Pinpoint the cell where the given text exists, returning its [X, Y] midpoint coordinate. 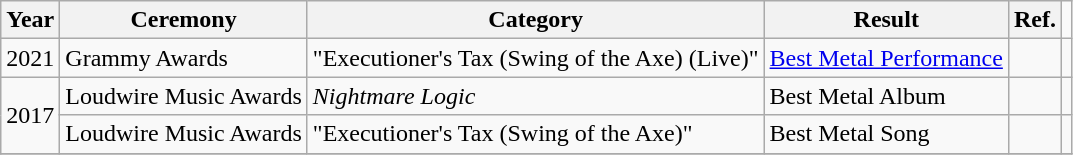
2017 [30, 115]
Grammy Awards [184, 58]
Best Metal Album [886, 96]
Nightmare Logic [536, 96]
Category [536, 20]
"Executioner's Tax (Swing of the Axe) (Live)" [536, 58]
2021 [30, 58]
"Executioner's Tax (Swing of the Axe)" [536, 134]
Ceremony [184, 20]
Best Metal Performance [886, 58]
Best Metal Song [886, 134]
Ref. [1034, 20]
Result [886, 20]
Year [30, 20]
